Return the (x, y) coordinate for the center point of the cell that contains the specified text.  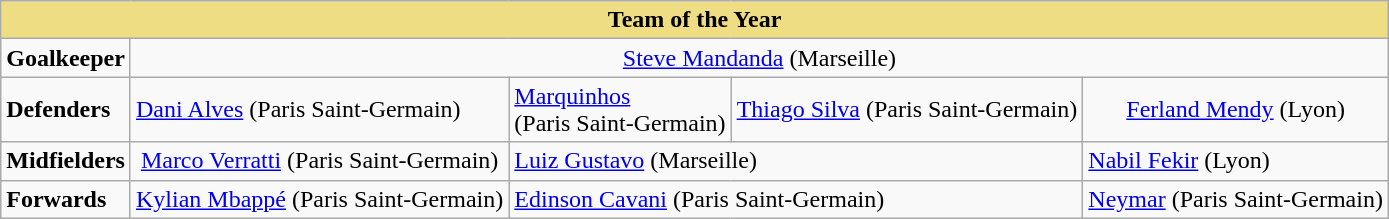
Marco Verratti (Paris Saint-Germain) (319, 161)
Midfielders (66, 161)
Kylian Mbappé (Paris Saint-Germain) (319, 199)
Team of the Year (695, 20)
Ferland Mendy (Lyon) (1236, 110)
Marquinhos(Paris Saint-Germain) (620, 110)
Edinson Cavani (Paris Saint-Germain) (796, 199)
Dani Alves (Paris Saint-Germain) (319, 110)
Luiz Gustavo (Marseille) (796, 161)
Forwards (66, 199)
Nabil Fekir (Lyon) (1236, 161)
Steve Mandanda (Marseille) (759, 58)
Goalkeeper (66, 58)
Defenders (66, 110)
Thiago Silva (Paris Saint-Germain) (907, 110)
Neymar (Paris Saint-Germain) (1236, 199)
